Find where the given text appears and provide that cell's center as (X, Y) coordinate. 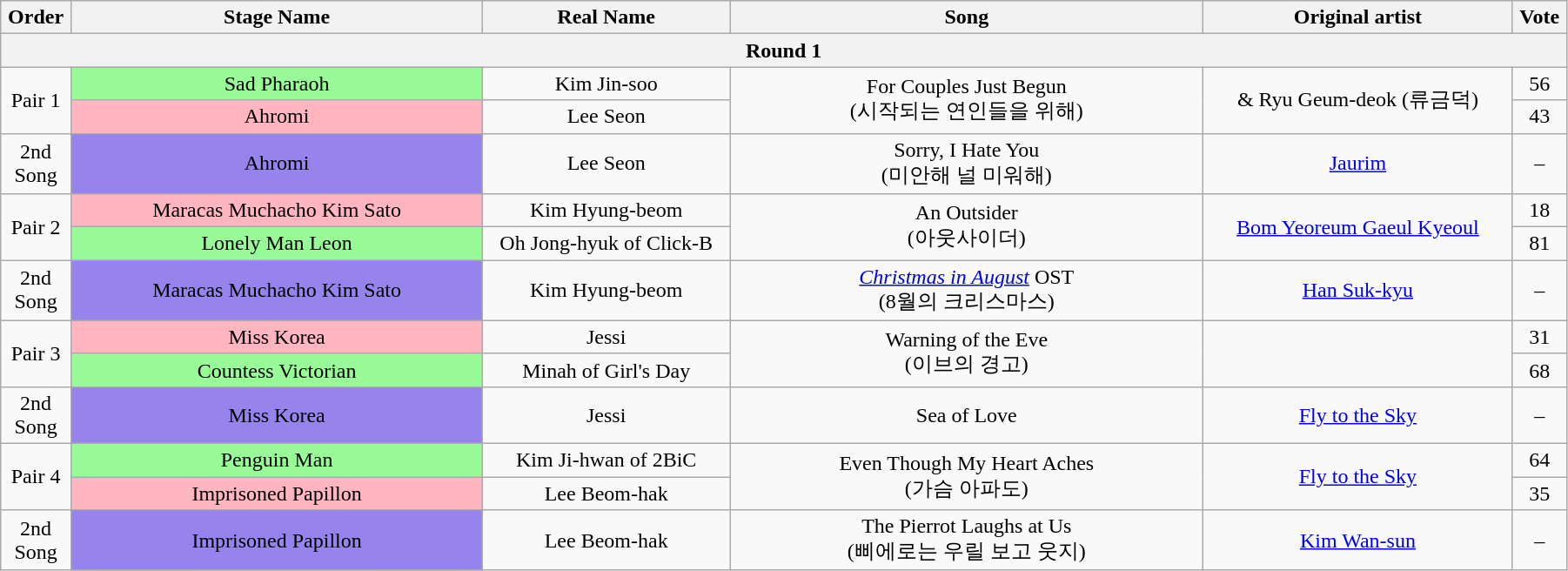
Minah of Girl's Day (606, 370)
Han Suk-kyu (1357, 291)
Lonely Man Leon (277, 244)
31 (1540, 337)
Pair 2 (37, 227)
Warning of the Eve(이브의 경고) (967, 353)
68 (1540, 370)
Kim Ji-hwan of 2BiC (606, 460)
& Ryu Geum-deok (류금덕) (1357, 100)
Oh Jong-hyuk of Click-B (606, 244)
Original artist (1357, 17)
Pair 3 (37, 353)
Vote (1540, 17)
Sad Pharaoh (277, 84)
The Pierrot Laughs at Us(삐에로는 우릴 보고 웃지) (967, 541)
Penguin Man (277, 460)
35 (1540, 494)
An Outsider(아웃사이더) (967, 227)
Countess Victorian (277, 370)
Song (967, 17)
Pair 4 (37, 476)
Bom Yeoreum Gaeul Kyeoul (1357, 227)
18 (1540, 211)
81 (1540, 244)
Christmas in August OST(8월의 크리스마스) (967, 291)
43 (1540, 117)
Kim Jin-soo (606, 84)
Sea of Love (967, 414)
Round 1 (784, 50)
Kim Wan-sun (1357, 541)
Order (37, 17)
Jaurim (1357, 164)
56 (1540, 84)
Stage Name (277, 17)
Pair 1 (37, 100)
Sorry, I Hate You(미안해 널 미워해) (967, 164)
64 (1540, 460)
Even Though My Heart Aches(가슴 아파도) (967, 476)
For Couples Just Begun(시작되는 연인들을 위해) (967, 100)
Real Name (606, 17)
